For the text-containing cell, return its midpoint in (X, Y) coordinate format. 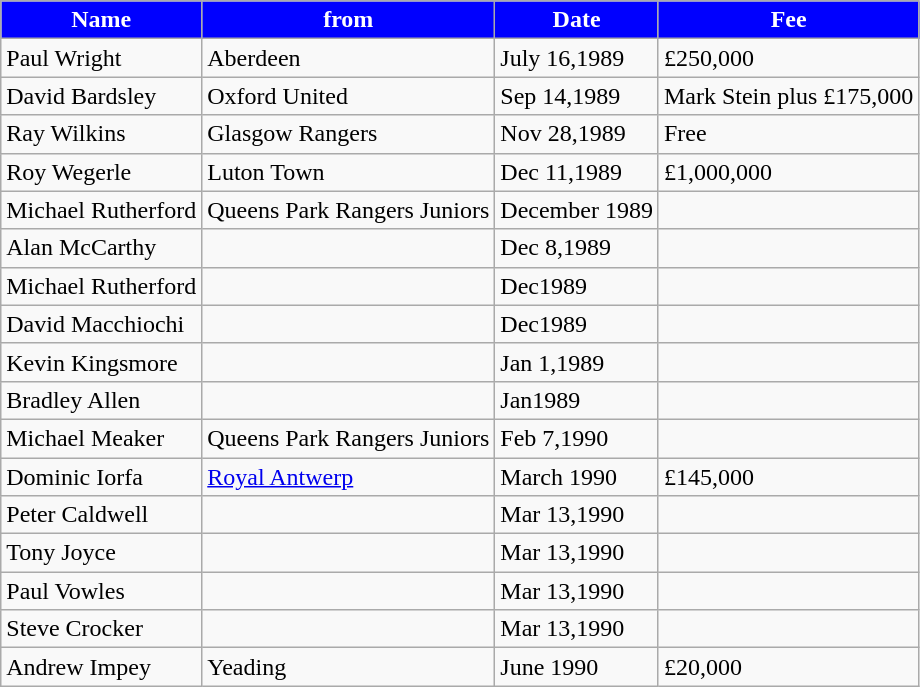
December 1989 (577, 210)
June 1990 (577, 667)
March 1990 (577, 477)
Nov 28,1989 (577, 134)
£145,000 (788, 477)
Peter Caldwell (102, 515)
Michael Meaker (102, 438)
Paul Wright (102, 58)
Jan1989 (577, 400)
Name (102, 20)
Aberdeen (348, 58)
Oxford United (348, 96)
Bradley Allen (102, 400)
Dec 11,1989 (577, 172)
Paul Vowles (102, 591)
Sep 14,1989 (577, 96)
Andrew Impey (102, 667)
Yeading (348, 667)
£250,000 (788, 58)
Free (788, 134)
Roy Wegerle (102, 172)
Royal Antwerp (348, 477)
David Macchiochi (102, 324)
Mark Stein plus £175,000 (788, 96)
Alan McCarthy (102, 248)
Luton Town (348, 172)
from (348, 20)
Dominic Iorfa (102, 477)
Date (577, 20)
David Bardsley (102, 96)
£20,000 (788, 667)
£1,000,000 (788, 172)
Ray Wilkins (102, 134)
Kevin Kingsmore (102, 362)
Glasgow Rangers (348, 134)
Steve Crocker (102, 629)
Jan 1,1989 (577, 362)
Tony Joyce (102, 553)
July 16,1989 (577, 58)
Feb 7,1990 (577, 438)
Fee (788, 20)
Dec 8,1989 (577, 248)
